Identify which cell holds the provided text, then report its [X, Y] central coordinate. 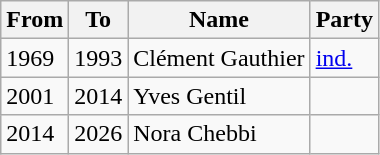
2026 [98, 134]
2001 [35, 96]
1993 [98, 58]
Clément Gauthier [219, 58]
From [35, 20]
Yves Gentil [219, 96]
Party [344, 20]
Name [219, 20]
ind. [344, 58]
1969 [35, 58]
Nora Chebbi [219, 134]
To [98, 20]
